Locate the cell with the specified text and output its (x, y) center coordinate. 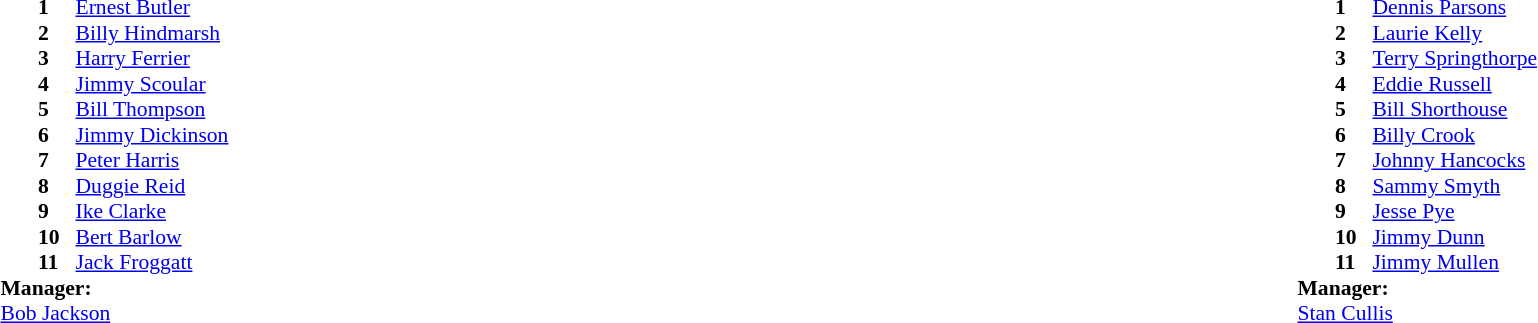
Peter Harris (152, 161)
Jimmy Dickinson (152, 135)
Terry Springthorpe (1454, 59)
Jesse Pye (1454, 211)
Jimmy Mullen (1454, 263)
Laurie Kelly (1454, 33)
Bert Barlow (152, 237)
Jack Froggatt (152, 263)
Jimmy Scoular (152, 84)
Billy Hindmarsh (152, 33)
Billy Crook (1454, 135)
Sammy Smyth (1454, 186)
Eddie Russell (1454, 84)
Johnny Hancocks (1454, 161)
Bill Thompson (152, 109)
Jimmy Dunn (1454, 237)
Bill Shorthouse (1454, 109)
Ike Clarke (152, 211)
Harry Ferrier (152, 59)
Duggie Reid (152, 186)
